Extract the [x, y] coordinate from the center of the cell holding the provided text.  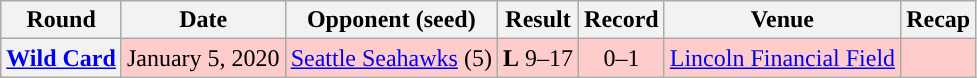
L 9–17 [538, 58]
Venue [782, 20]
Recap [938, 20]
0–1 [622, 58]
Lincoln Financial Field [782, 58]
Wild Card [62, 58]
Record [622, 20]
Seattle Seahawks (5) [391, 58]
Result [538, 20]
Opponent (seed) [391, 20]
Date [203, 20]
Round [62, 20]
January 5, 2020 [203, 58]
